Provide the (x, y) coordinate of the cell's center where the given text is located.  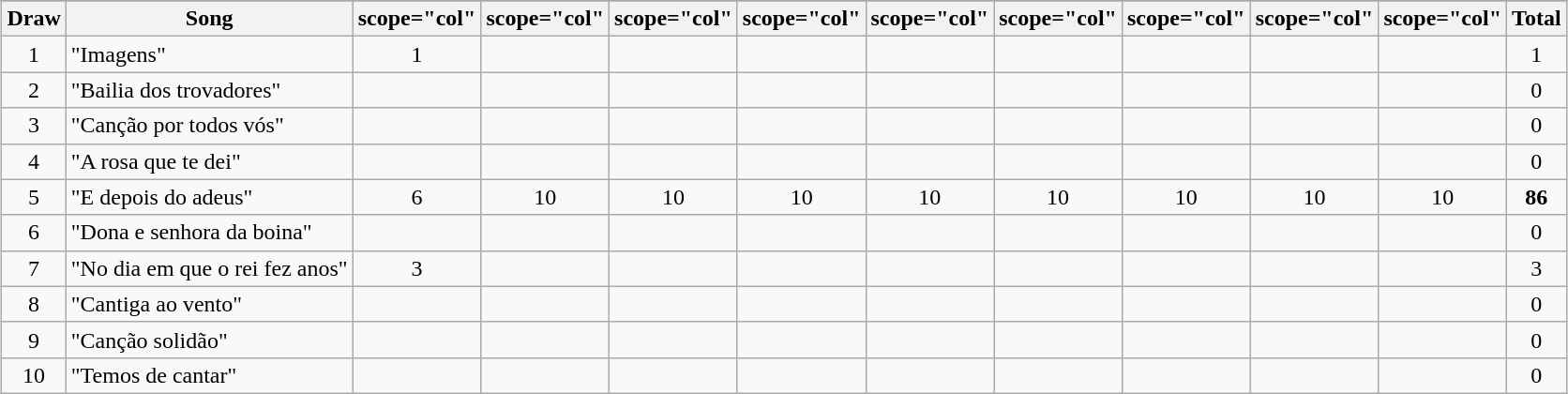
"Canção solidão" (209, 340)
Total (1537, 19)
"E depois do adeus" (209, 197)
"Dona e senhora da boina" (209, 233)
9 (34, 340)
4 (34, 161)
"Bailia dos trovadores" (209, 90)
7 (34, 268)
"Cantiga ao vento" (209, 304)
86 (1537, 197)
Draw (34, 19)
"A rosa que te dei" (209, 161)
5 (34, 197)
"Temos de cantar" (209, 375)
2 (34, 90)
"Canção por todos vós" (209, 126)
8 (34, 304)
"No dia em que o rei fez anos" (209, 268)
"Imagens" (209, 54)
Song (209, 19)
